Return (x, y) of the center of cell containing provided text 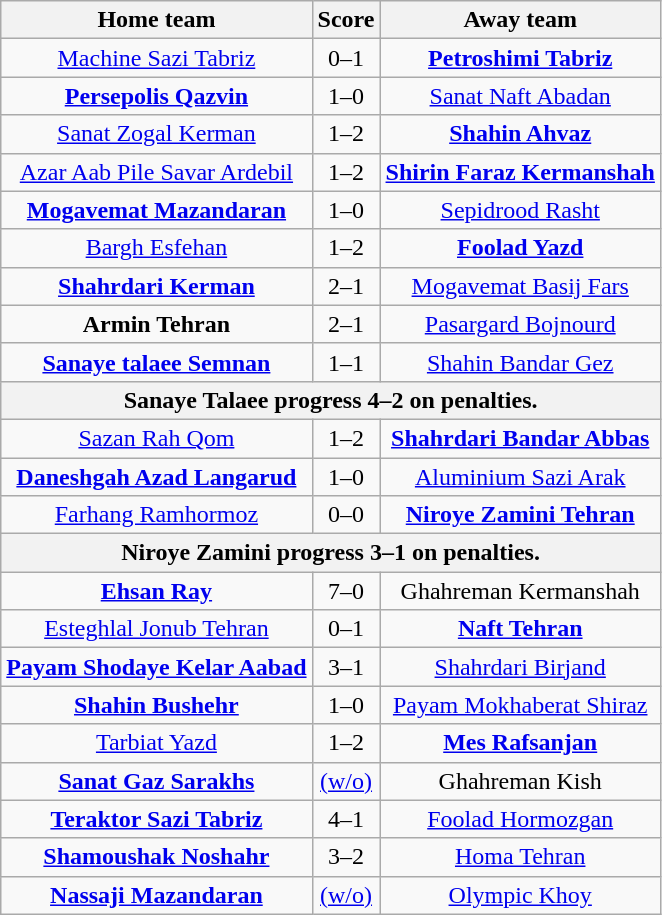
Shahin Ahvaz (520, 134)
Persepolis Qazvin (156, 96)
Shahrdari Birjand (520, 667)
Azar Aab Pile Savar Ardebil (156, 172)
4–1 (346, 819)
3–2 (346, 857)
Sanat Gaz Sarakhs (156, 781)
Shahin Bushehr (156, 705)
Pasargard Bojnourd (520, 324)
Ghahreman Kermanshah (520, 591)
Teraktor Sazi Tabriz (156, 819)
Armin Tehran (156, 324)
Sanaye Talaee progress 4–2 on penalties. (331, 400)
3–1 (346, 667)
Foolad Yazd (520, 248)
Away team (520, 20)
Farhang Ramhormoz (156, 515)
Home team (156, 20)
Sazan Rah Qom (156, 438)
Petroshimi Tabriz (520, 58)
Shamoushak Noshahr (156, 857)
Olympic Khoy (520, 895)
Shahrdari Kerman (156, 286)
Daneshgah Azad Langarud (156, 477)
Sepidrood Rasht (520, 210)
Mogavemat Mazandaran (156, 210)
Esteghlal Jonub Tehran (156, 629)
Sanat Naft Abadan (520, 96)
Ghahreman Kish (520, 781)
0–0 (346, 515)
Payam Mokhaberat Shiraz (520, 705)
Tarbiat Yazd (156, 743)
Shirin Faraz Kermanshah (520, 172)
Machine Sazi Tabriz (156, 58)
Aluminium Sazi Arak (520, 477)
Niroye Zamini Tehran (520, 515)
Shahin Bandar Gez (520, 362)
Sanat Zogal Kerman (156, 134)
Ehsan Ray (156, 591)
Mogavemat Basij Fars (520, 286)
Nassaji Mazandaran (156, 895)
7–0 (346, 591)
Score (346, 20)
Shahrdari Bandar Abbas (520, 438)
Bargh Esfehan (156, 248)
Homa Tehran (520, 857)
Naft Tehran (520, 629)
Payam Shodaye Kelar Aabad (156, 667)
Foolad Hormozgan (520, 819)
Niroye Zamini progress 3–1 on penalties. (331, 553)
1–1 (346, 362)
Sanaye talaee Semnan (156, 362)
Mes Rafsanjan (520, 743)
